Pinpoint the cell where the given text exists, returning its [x, y] midpoint coordinate. 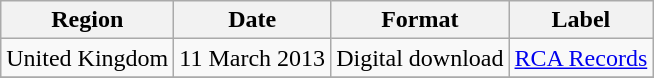
Digital download [420, 58]
11 March 2013 [252, 58]
Region [88, 20]
Format [420, 20]
RCA Records [581, 58]
United Kingdom [88, 58]
Date [252, 20]
Label [581, 20]
